Provide the [X, Y] coordinate of the cell's center where the given text is located.  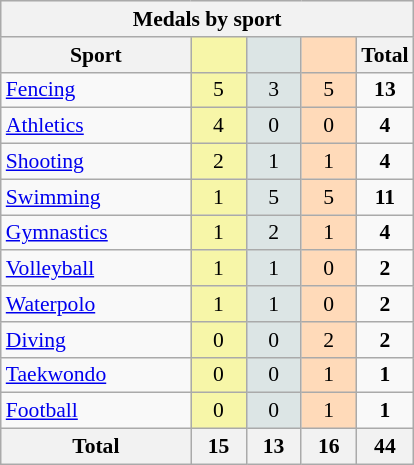
Sport [96, 55]
Shooting [96, 162]
Volleyball [96, 269]
44 [384, 447]
Athletics [96, 126]
16 [328, 447]
Swimming [96, 197]
11 [384, 197]
3 [274, 90]
Football [96, 411]
Taekwondo [96, 375]
Fencing [96, 90]
Medals by sport [208, 19]
Diving [96, 340]
15 [218, 447]
Gymnastics [96, 233]
Waterpolo [96, 304]
